For the text-containing cell, return its midpoint in (x, y) coordinate format. 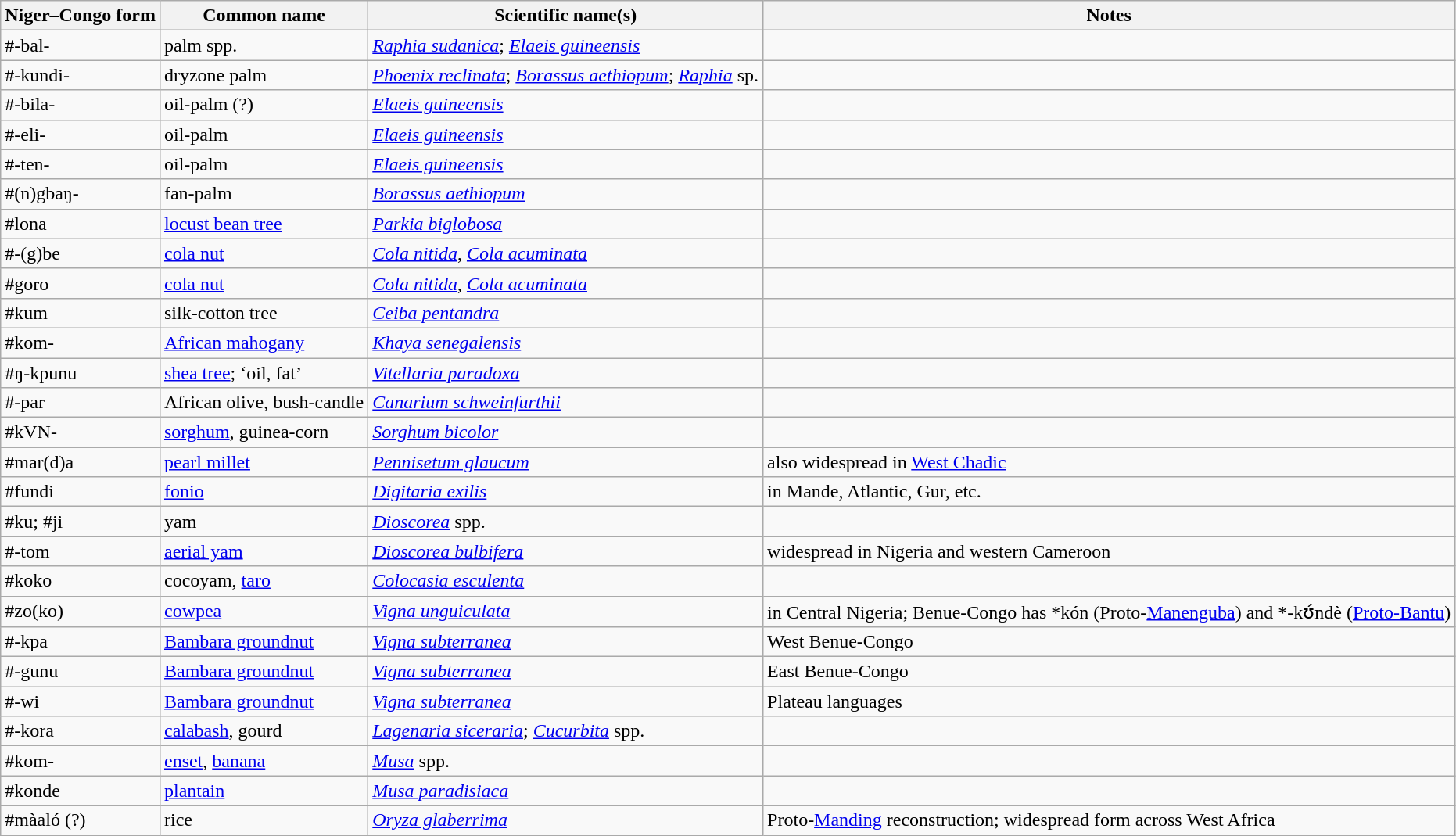
Colocasia esculenta (566, 581)
Dioscorea bulbifera (566, 551)
cowpea (264, 612)
#-kpa (81, 642)
pearl millet (264, 462)
#-eli- (81, 135)
African mahogany (264, 343)
Phoenix reclinata; Borassus aethiopum; Raphia sp. (566, 75)
#-par (81, 403)
Vigna unguiculata (566, 612)
#-wi (81, 701)
Proto-Manding reconstruction; widespread form across West Africa (1109, 820)
sorghum, guinea-corn (264, 432)
#kum (81, 313)
Common name (264, 16)
#-ten- (81, 164)
#-kundi- (81, 75)
#-kora (81, 731)
East Benue-Congo (1109, 672)
Musa spp. (566, 761)
#-bila- (81, 105)
widespread in Nigeria and western Cameroon (1109, 551)
locust bean tree (264, 224)
silk-cotton tree (264, 313)
#(n)gbaŋ- (81, 194)
Niger–Congo form (81, 16)
Raphia sudanica; Elaeis guineensis (566, 45)
Oryza glaberrima (566, 820)
in Central Nigeria; Benue-Congo has *kón (Proto-Manenguba) and *-kʊ́ndè (Proto-Bantu) (1109, 612)
West Benue-Congo (1109, 642)
#lona (81, 224)
#-gunu (81, 672)
also widespread in West Chadic (1109, 462)
in Mande, Atlantic, Gur, etc. (1109, 492)
Khaya senegalensis (566, 343)
Lagenaria siceraria; Cucurbita spp. (566, 731)
shea tree; ‘oil, fat’ (264, 373)
#mar(d)a (81, 462)
#-(g)be (81, 253)
Musa paradisiaca (566, 791)
palm spp. (264, 45)
enset, banana (264, 761)
#zo(ko) (81, 612)
African olive, bush-candle (264, 403)
#konde (81, 791)
Pennisetum glaucum (566, 462)
#goro (81, 283)
#fundi (81, 492)
Vitellaria paradoxa (566, 373)
yam (264, 522)
#kVN- (81, 432)
plantain (264, 791)
#màaló (?) (81, 820)
#-bal- (81, 45)
#ku; #ji (81, 522)
fonio (264, 492)
oil-palm (?) (264, 105)
Sorghum bicolor (566, 432)
Notes (1109, 16)
#koko (81, 581)
Scientific name(s) (566, 16)
Dioscorea spp. (566, 522)
dryzone palm (264, 75)
cocoyam, taro (264, 581)
Parkia biglobosa (566, 224)
#-tom (81, 551)
aerial yam (264, 551)
Borassus aethiopum (566, 194)
calabash, gourd (264, 731)
Digitaria exilis (566, 492)
Ceiba pentandra (566, 313)
Canarium schweinfurthii (566, 403)
Plateau languages (1109, 701)
fan-palm (264, 194)
#ŋ-kpunu (81, 373)
rice (264, 820)
